Return (x, y) of the center of cell containing provided text 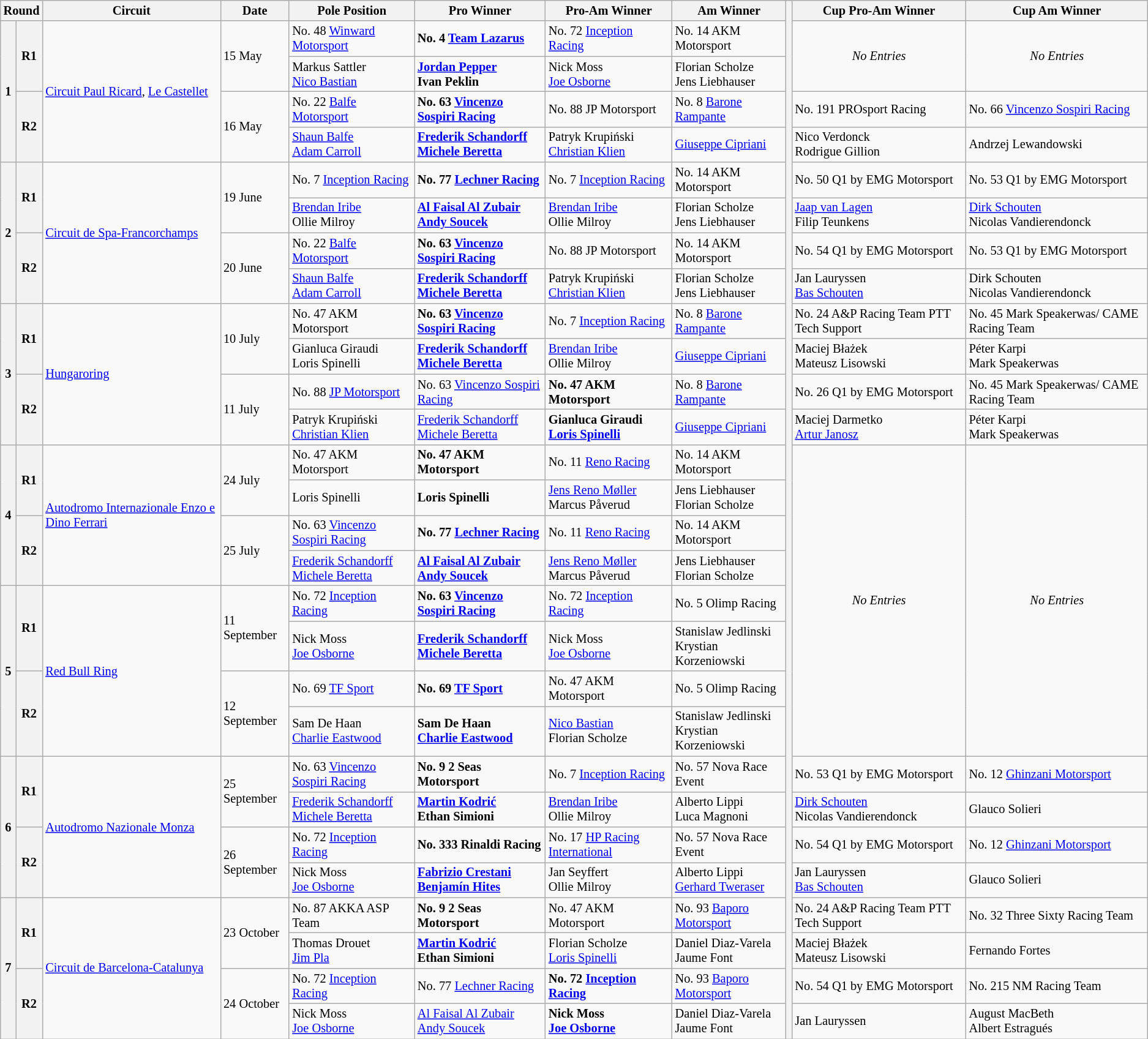
25 July (255, 550)
Jordan Pepper Ivan Peklin (480, 74)
Andrzej Lewandowski (1057, 144)
Red Bull Ring (131, 671)
3 (9, 373)
Jaap van Lagen Filip Teunkens (879, 215)
Pro-Am Winner (609, 10)
Markus Sattler Nico Bastian (351, 74)
Cup Am Winner (1057, 10)
No. 66 Vincenzo Sospiri Racing (1057, 109)
No. 4 Team Lazarus (480, 39)
Nico Bastian Florian Scholze (609, 731)
19 June (255, 197)
No. 87 AKKA ASP Team (351, 915)
26 September (255, 862)
2 (9, 233)
Pole Position (351, 10)
Circuit de Barcelona-Catalunya (131, 969)
No. 32 Three Sixty Racing Team (1057, 915)
Alberto Lippi Luca Magnoni (729, 809)
No. 17 HP Racing International (609, 844)
7 (9, 969)
No. 26 Q1 by EMG Motorsport (879, 392)
25 September (255, 791)
15 May (255, 56)
No. 50 Q1 by EMG Motorsport (879, 180)
Autodromo Nazionale Monza (131, 827)
23 October (255, 933)
Pro Winner (480, 10)
6 (9, 827)
No. 48 Winward Motorsport (351, 39)
Nico Verdonck Rodrigue Gillion (879, 144)
Fernando Fortes (1057, 950)
20 June (255, 268)
Circuit Paul Ricard, Le Castellet (131, 92)
Round (22, 10)
Maciej Darmetko Artur Janosz (879, 427)
Jan Lauryssen (879, 1021)
24 October (255, 1003)
No. 215 NM Racing Team (1057, 986)
11 September (255, 628)
Date (255, 10)
No. 191 PROsport Racing (879, 109)
4 (9, 516)
11 July (255, 409)
5 (9, 671)
24 July (255, 480)
August MacBeth Albert Estragués (1057, 1021)
Circuit (131, 10)
Circuit de Spa-Francorchamps (131, 233)
No. 333 Rinaldi Racing (480, 844)
Fabrizio Crestani Benjamín Hites (480, 880)
16 May (255, 126)
Alberto Lippi Gerhard Tweraser (729, 880)
Hungaroring (131, 373)
Autodromo Internazionale Enzo e Dino Ferrari (131, 516)
10 July (255, 338)
1 (9, 92)
Cup Pro-Am Winner (879, 10)
Thomas Drouet Jim Pla (351, 950)
Am Winner (729, 10)
Florian Scholze Loris Spinelli (609, 950)
12 September (255, 714)
Jan Seyffert Ollie Milroy (609, 880)
